Search for the cell housing the specified text and yield its [x, y] center coordinate. 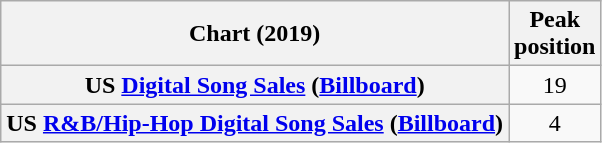
Peakposition [555, 34]
US R&B/Hip-Hop Digital Song Sales (Billboard) [255, 123]
US Digital Song Sales (Billboard) [255, 85]
Chart (2019) [255, 34]
4 [555, 123]
19 [555, 85]
